Capture the cell that displays the provided text and extract its [X, Y] central coordinate. 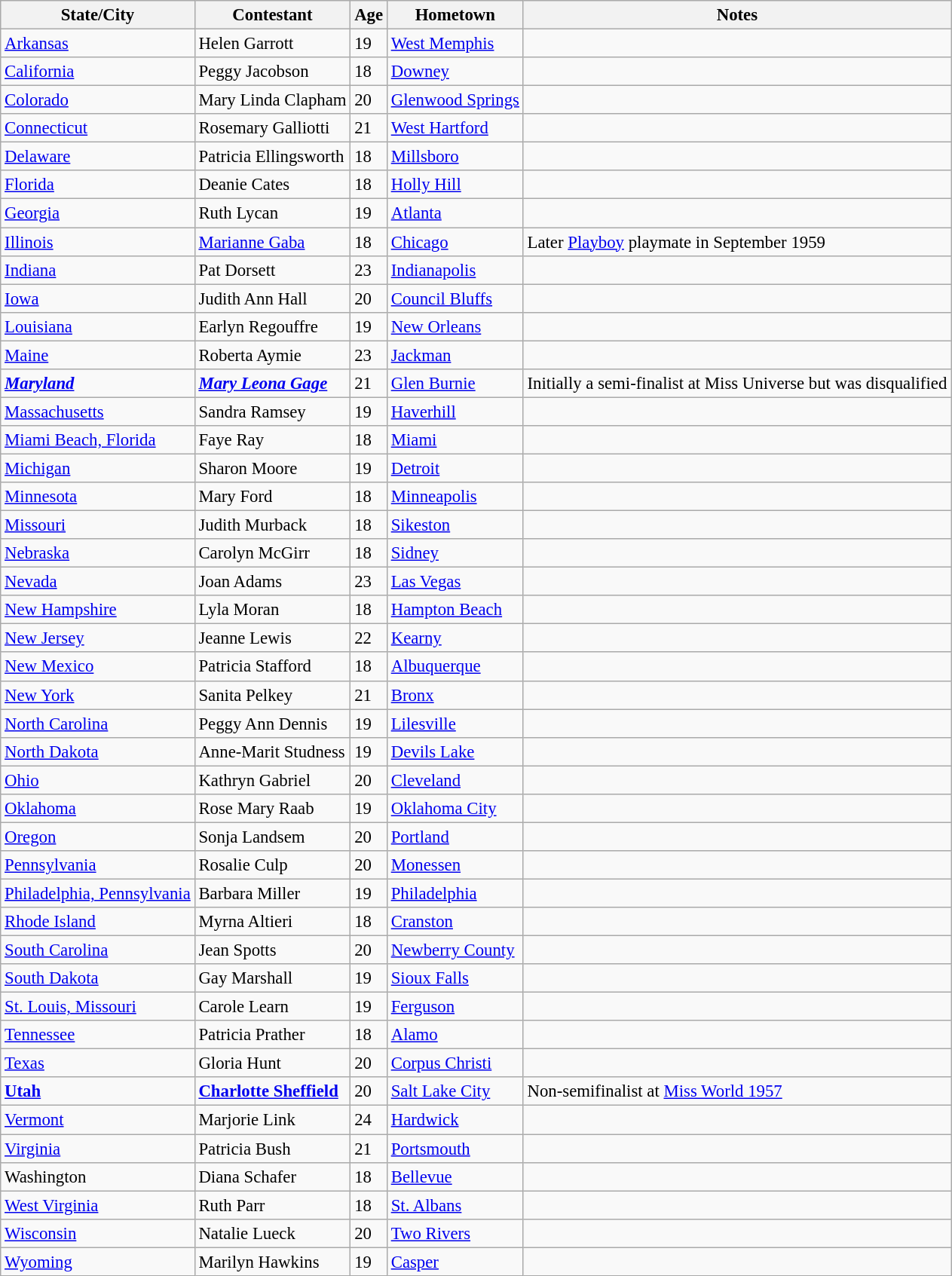
Vermont [98, 1120]
Ferguson [455, 1007]
Peggy Jacobson [273, 72]
Patricia Prather [273, 1035]
West Memphis [455, 44]
Sonja Landsem [273, 837]
Texas [98, 1063]
Anne-Marit Studness [273, 751]
Delaware [98, 157]
Utah [98, 1092]
Sharon Moore [273, 468]
Kearny [455, 638]
Miami Beach, Florida [98, 440]
Rosemary Galliotti [273, 128]
Corpus Christi [455, 1063]
Faye Ray [273, 440]
St. Albans [455, 1205]
Nebraska [98, 553]
Virginia [98, 1149]
Albuquerque [455, 667]
Sandra Ramsey [273, 412]
Gay Marshall [273, 978]
Alamo [455, 1035]
St. Louis, Missouri [98, 1007]
Notes [737, 15]
Myrna Altieri [273, 922]
Philadelphia [455, 893]
Later Playboy playmate in September 1959 [737, 242]
Gloria Hunt [273, 1063]
Rhode Island [98, 922]
Initially a semi-finalist at Miss Universe but was disqualified [737, 384]
Mary Ford [273, 497]
Carolyn McGirr [273, 553]
Hardwick [455, 1120]
Connecticut [98, 128]
Millsboro [455, 157]
Oklahoma [98, 809]
Contestant [273, 15]
Charlotte Sheffield [273, 1092]
Non-semifinalist at Miss World 1957 [737, 1092]
Iowa [98, 298]
Minneapolis [455, 497]
West Virginia [98, 1205]
Barbara Miller [273, 893]
Illinois [98, 242]
Patricia Stafford [273, 667]
Newberry County [455, 950]
Oklahoma City [455, 809]
Ohio [98, 780]
22 [369, 638]
Hampton Beach [455, 610]
Sidney [455, 553]
New Hampshire [98, 610]
Wyoming [98, 1262]
Maryland [98, 384]
Cleveland [455, 780]
Sikeston [455, 525]
West Hartford [455, 128]
Peggy Ann Dennis [273, 724]
New Jersey [98, 638]
Salt Lake City [455, 1092]
Wisconsin [98, 1233]
Sioux Falls [455, 978]
Natalie Lueck [273, 1233]
Washington [98, 1177]
State/City [98, 15]
Two Rivers [455, 1233]
North Dakota [98, 751]
Miami [455, 440]
New Orleans [455, 326]
Joan Adams [273, 582]
New York [98, 695]
Jeanne Lewis [273, 638]
Ruth Parr [273, 1205]
Pat Dorsett [273, 270]
24 [369, 1120]
Louisiana [98, 326]
Haverhill [455, 412]
Detroit [455, 468]
Colorado [98, 100]
Chicago [455, 242]
Diana Schafer [273, 1177]
Massachusetts [98, 412]
South Dakota [98, 978]
Glen Burnie [455, 384]
Helen Garrott [273, 44]
Las Vegas [455, 582]
Roberta Aymie [273, 355]
Rosalie Culp [273, 865]
Monessen [455, 865]
Arkansas [98, 44]
Holly Hill [455, 185]
California [98, 72]
Marilyn Hawkins [273, 1262]
Mary Linda Clapham [273, 100]
Florida [98, 185]
Lilesville [455, 724]
Portland [455, 837]
Bellevue [455, 1177]
Hometown [455, 15]
Glenwood Springs [455, 100]
Indianapolis [455, 270]
Georgia [98, 213]
New Mexico [98, 667]
Casper [455, 1262]
Marianne Gaba [273, 242]
Council Bluffs [455, 298]
North Carolina [98, 724]
Deanie Cates [273, 185]
Age [369, 15]
Judith Murback [273, 525]
Nevada [98, 582]
Patricia Ellingsworth [273, 157]
Earlyn Regouffre [273, 326]
Jean Spotts [273, 950]
Judith Ann Hall [273, 298]
Downey [455, 72]
Minnesota [98, 497]
Bronx [455, 695]
Devils Lake [455, 751]
Missouri [98, 525]
Oregon [98, 837]
Michigan [98, 468]
Kathryn Gabriel [273, 780]
Sanita Pelkey [273, 695]
Cranston [455, 922]
Indiana [98, 270]
Marjorie Link [273, 1120]
Carole Learn [273, 1007]
Jackman [455, 355]
Tennessee [98, 1035]
Mary Leona Gage [273, 384]
Ruth Lycan [273, 213]
South Carolina [98, 950]
Rose Mary Raab [273, 809]
Maine [98, 355]
Patricia Bush [273, 1149]
Pennsylvania [98, 865]
Lyla Moran [273, 610]
Portsmouth [455, 1149]
Atlanta [455, 213]
Philadelphia, Pennsylvania [98, 893]
